Pinpoint the cell where the given text exists, returning its (X, Y) midpoint coordinate. 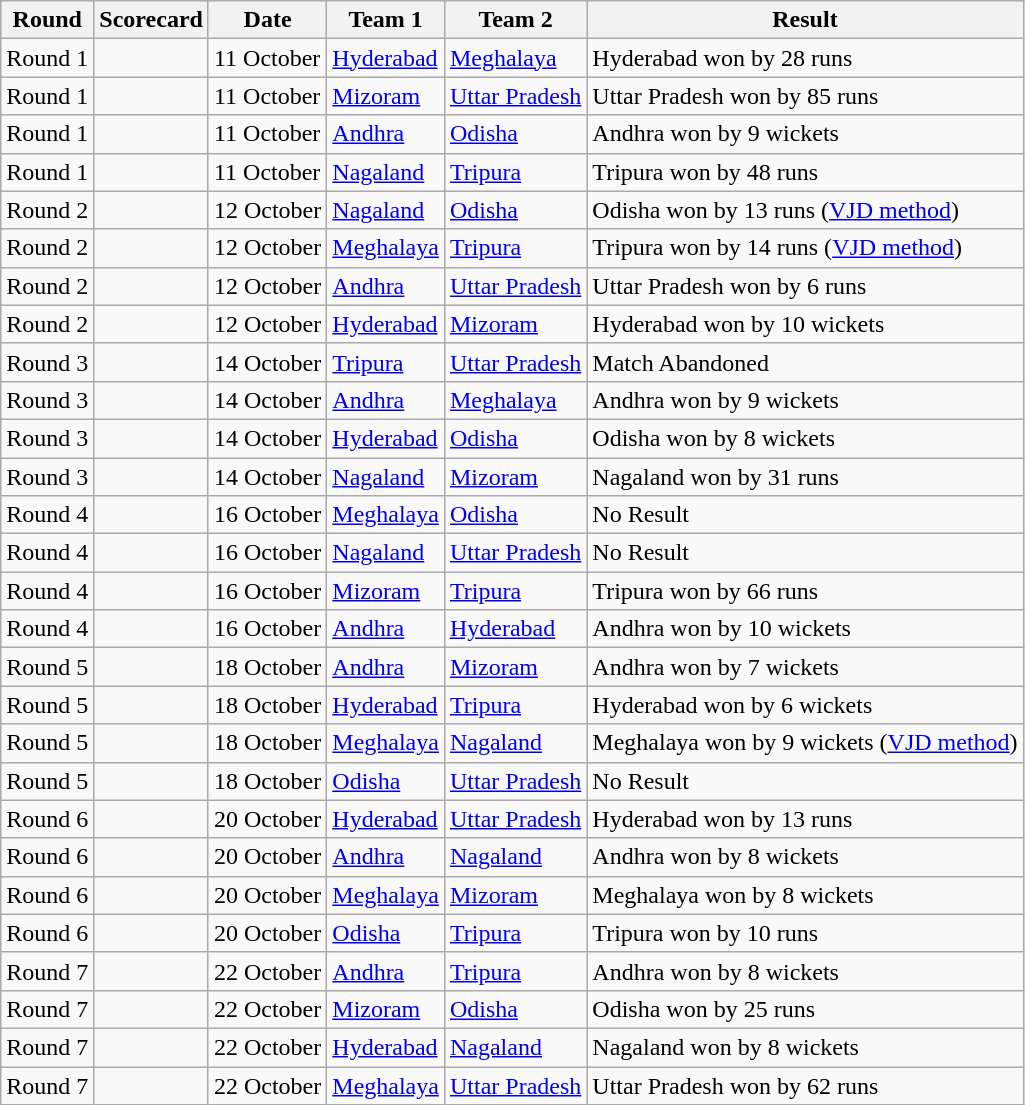
Andhra won by 10 wickets (805, 629)
Odisha won by 8 wickets (805, 438)
Date (267, 20)
Hyderabad won by 10 wickets (805, 324)
Nagaland won by 8 wickets (805, 1047)
Tripura won by 48 runs (805, 172)
Team 1 (386, 20)
Match Abandoned (805, 362)
Uttar Pradesh won by 62 runs (805, 1085)
Odisha won by 13 runs (VJD method) (805, 210)
Hyderabad won by 6 wickets (805, 705)
Team 2 (515, 20)
Tripura won by 10 runs (805, 933)
Nagaland won by 31 runs (805, 477)
Hyderabad won by 28 runs (805, 58)
Meghalaya won by 8 wickets (805, 895)
Tripura won by 66 runs (805, 591)
Round (48, 20)
Meghalaya won by 9 wickets (VJD method) (805, 743)
Uttar Pradesh won by 85 runs (805, 96)
Hyderabad won by 13 runs (805, 819)
Scorecard (152, 20)
Result (805, 20)
Odisha won by 25 runs (805, 1009)
Uttar Pradesh won by 6 runs (805, 286)
Andhra won by 7 wickets (805, 667)
Tripura won by 14 runs (VJD method) (805, 248)
